Locate the cell with the specified text and output its (X, Y) center coordinate. 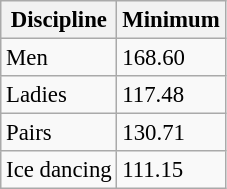
Pairs (59, 133)
Ice dancing (59, 170)
168.60 (171, 58)
111.15 (171, 170)
117.48 (171, 95)
Discipline (59, 20)
130.71 (171, 133)
Ladies (59, 95)
Men (59, 58)
Minimum (171, 20)
